Return [X, Y] of the center of cell containing provided text 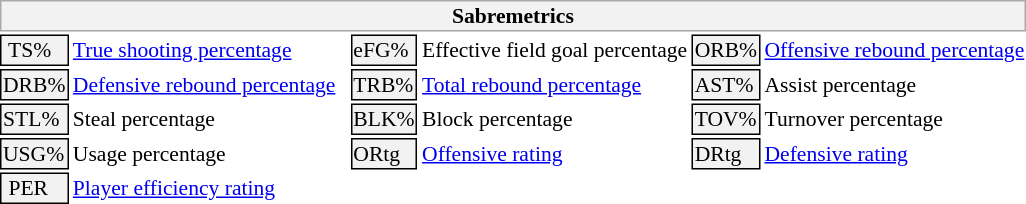
STL% [34, 120]
AST% [726, 85]
TRB% [384, 85]
eFG% [384, 50]
Sabremetrics [513, 16]
Assist percentage [894, 85]
Offensive rebound percentage [894, 50]
Defensive rebound percentage [209, 85]
Total rebound percentage [555, 85]
Defensive rating [894, 154]
USG% [34, 154]
DRB% [34, 85]
Turnover percentage [894, 120]
Block percentage [555, 120]
True shooting percentage [209, 50]
DRtg [726, 154]
TS% [34, 50]
ORB% [726, 50]
Steal percentage [209, 120]
Usage percentage [209, 154]
ORtg [384, 154]
Effective field goal percentage [555, 50]
PER [34, 188]
TOV% [726, 120]
Player efficiency rating [209, 188]
BLK% [384, 120]
Offensive rating [555, 154]
